Identify which cell holds the provided text, then report its [X, Y] central coordinate. 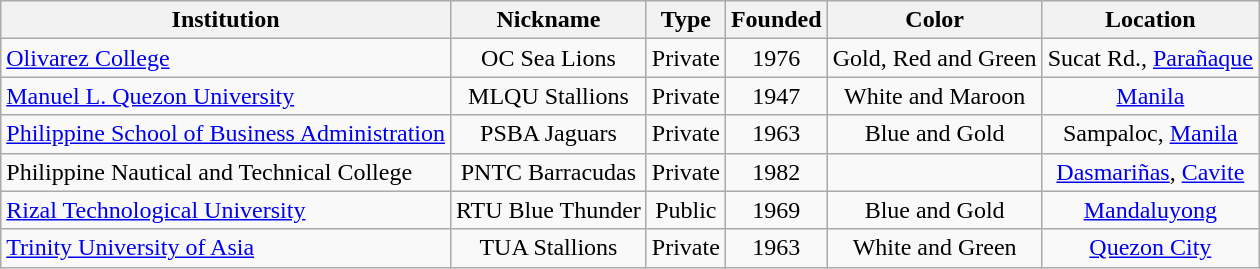
Rizal Technological University [226, 210]
Olivarez College [226, 58]
Location [1150, 20]
Nickname [548, 20]
Sampaloc, Manila [1150, 134]
Institution [226, 20]
PNTC Barracudas [548, 172]
Gold, Red and Green [934, 58]
OC Sea Lions [548, 58]
1982 [776, 172]
Philippine School of Business Administration [226, 134]
Dasmariñas, Cavite [1150, 172]
White and Green [934, 248]
Type [686, 20]
TUA Stallions [548, 248]
Sucat Rd., Parañaque [1150, 58]
Philippine Nautical and Technical College [226, 172]
Public [686, 210]
Trinity University of Asia [226, 248]
Quezon City [1150, 248]
1969 [776, 210]
Founded [776, 20]
1976 [776, 58]
MLQU Stallions [548, 96]
Manuel L. Quezon University [226, 96]
Mandaluyong [1150, 210]
Manila [1150, 96]
PSBA Jaguars [548, 134]
1947 [776, 96]
RTU Blue Thunder [548, 210]
White and Maroon [934, 96]
Color [934, 20]
